Extract the (X, Y) coordinate from the center of the cell holding the provided text.  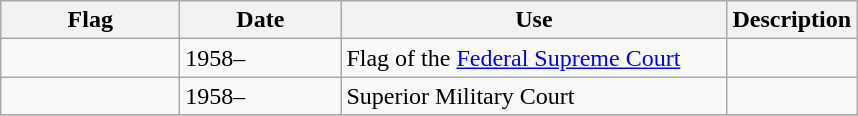
Description (792, 20)
Date (260, 20)
Flag of the Federal Supreme Court (534, 58)
Flag (90, 20)
Use (534, 20)
Superior Military Court (534, 96)
